Locate the cell with the specified text and output its (x, y) center coordinate. 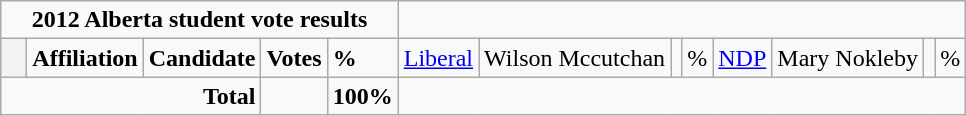
Affiliation (85, 58)
Votes (294, 58)
2012 Alberta student vote results (200, 20)
NDP (742, 58)
100% (362, 96)
Mary Nokleby (848, 58)
Wilson Mccutchan (575, 58)
Candidate (202, 58)
Liberal (438, 58)
Total (131, 96)
